Identify which cell holds the provided text, then report its (x, y) central coordinate. 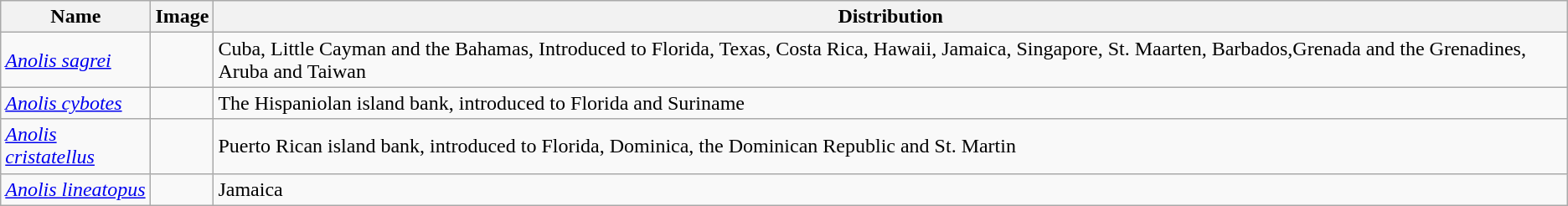
Anolis cybotes (75, 103)
Anolis lineatopus (75, 189)
Jamaica (890, 189)
Anolis cristatellus (75, 146)
Puerto Rican island bank, introduced to Florida, Dominica, the Dominican Republic and St. Martin (890, 146)
Image (183, 17)
Distribution (890, 17)
Name (75, 17)
The Hispaniolan island bank, introduced to Florida and Suriname (890, 103)
Anolis sagrei (75, 60)
